Pinpoint the cell where the given text exists, returning its [x, y] midpoint coordinate. 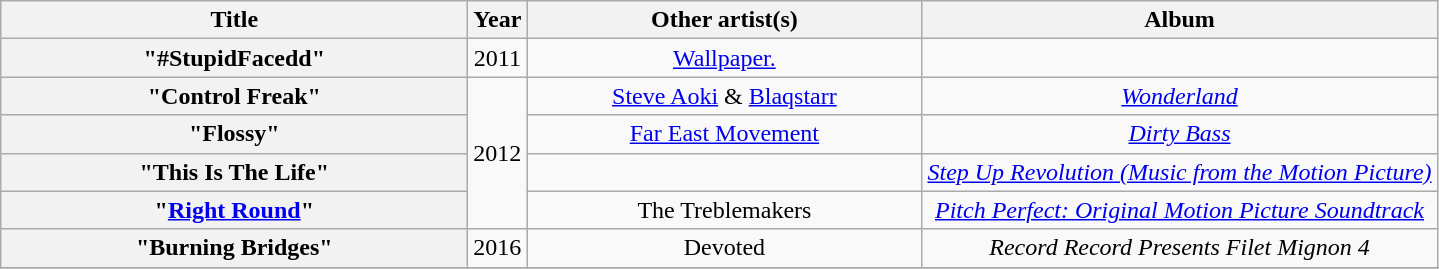
2011 [498, 58]
2012 [498, 153]
Wallpaper. [724, 58]
"Control Freak" [234, 96]
Far East Movement [724, 134]
Wonderland [1180, 96]
Step Up Revolution (Music from the Motion Picture) [1180, 172]
"Right Round" [234, 210]
Devoted [724, 248]
"Burning Bridges" [234, 248]
Steve Aoki & Blaqstarr [724, 96]
Record Record Presents Filet Mignon 4 [1180, 248]
Year [498, 20]
"Flossy" [234, 134]
2016 [498, 248]
Other artist(s) [724, 20]
Title [234, 20]
Pitch Perfect: Original Motion Picture Soundtrack [1180, 210]
"#StupidFacedd" [234, 58]
Dirty Bass [1180, 134]
"This Is The Life" [234, 172]
Album [1180, 20]
The Treblemakers [724, 210]
